From the cell containing the given text, extract its center point as (x, y) coordinate. 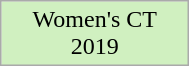
Women's CT 2019 (95, 34)
